From the cell containing the given text, extract its center point as [X, Y] coordinate. 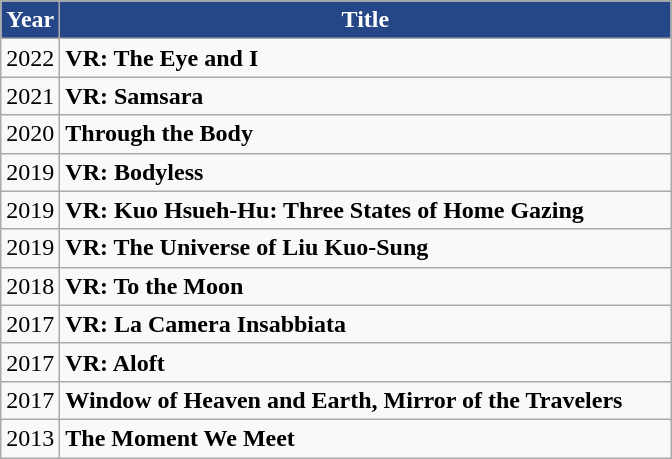
2021 [30, 96]
VR: The Eye and I [366, 58]
VR: Aloft [366, 362]
VR: La Camera Insabbiata [366, 324]
VR: Kuo Hsueh-Hu: Three States of Home Gazing [366, 210]
Title [366, 20]
Year [30, 20]
Window of Heaven and Earth, Mirror of the Travelers [366, 400]
2022 [30, 58]
Through the Body [366, 134]
VR: The Universe of Liu Kuo-Sung [366, 248]
VR: To the Moon [366, 286]
The Moment We Meet [366, 438]
2020 [30, 134]
VR: Bodyless [366, 172]
2013 [30, 438]
2018 [30, 286]
VR: Samsara [366, 96]
